From the cell containing the given text, extract its center point as [X, Y] coordinate. 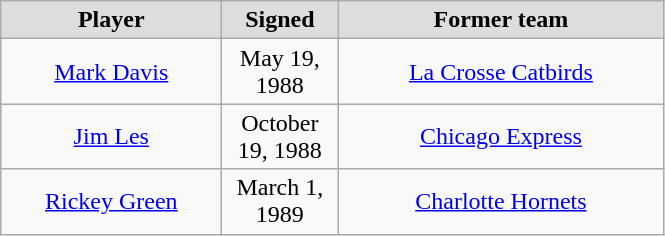
Jim Les [112, 136]
Signed [280, 20]
Former team [501, 20]
Chicago Express [501, 136]
May 19, 1988 [280, 72]
October 19, 1988 [280, 136]
Rickey Green [112, 202]
Mark Davis [112, 72]
La Crosse Catbirds [501, 72]
Charlotte Hornets [501, 202]
March 1, 1989 [280, 202]
Player [112, 20]
